From the cell containing the given text, extract its center point as (X, Y) coordinate. 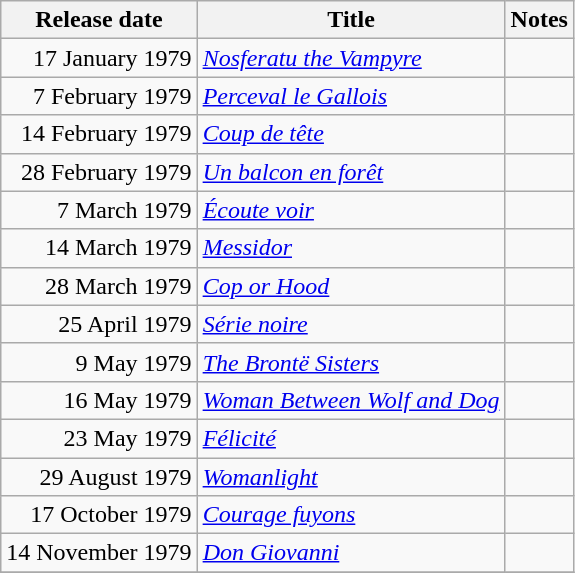
Womanlight (351, 477)
7 March 1979 (99, 210)
14 November 1979 (99, 553)
Nosferatu the Vampyre (351, 58)
Perceval le Gallois (351, 96)
Un balcon en forêt (351, 172)
Release date (99, 20)
29 August 1979 (99, 477)
14 February 1979 (99, 134)
17 October 1979 (99, 515)
Écoute voir (351, 210)
Série noire (351, 324)
14 March 1979 (99, 248)
Notes (539, 20)
Messidor (351, 248)
Don Giovanni (351, 553)
23 May 1979 (99, 438)
Woman Between Wolf and Dog (351, 400)
28 March 1979 (99, 286)
16 May 1979 (99, 400)
9 May 1979 (99, 362)
Courage fuyons (351, 515)
25 April 1979 (99, 324)
Coup de tête (351, 134)
17 January 1979 (99, 58)
The Brontë Sisters (351, 362)
Title (351, 20)
7 February 1979 (99, 96)
28 February 1979 (99, 172)
Félicité (351, 438)
Cop or Hood (351, 286)
